Locate the cell with the specified text and output its (x, y) center coordinate. 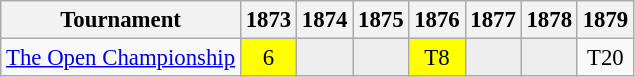
Tournament (121, 20)
6 (268, 58)
1875 (381, 20)
T8 (437, 58)
1877 (493, 20)
1873 (268, 20)
1876 (437, 20)
1878 (549, 20)
1874 (325, 20)
The Open Championship (121, 58)
1879 (605, 20)
T20 (605, 58)
